Determine the (X, Y) coordinate at the center of the cell enclosing the given text.  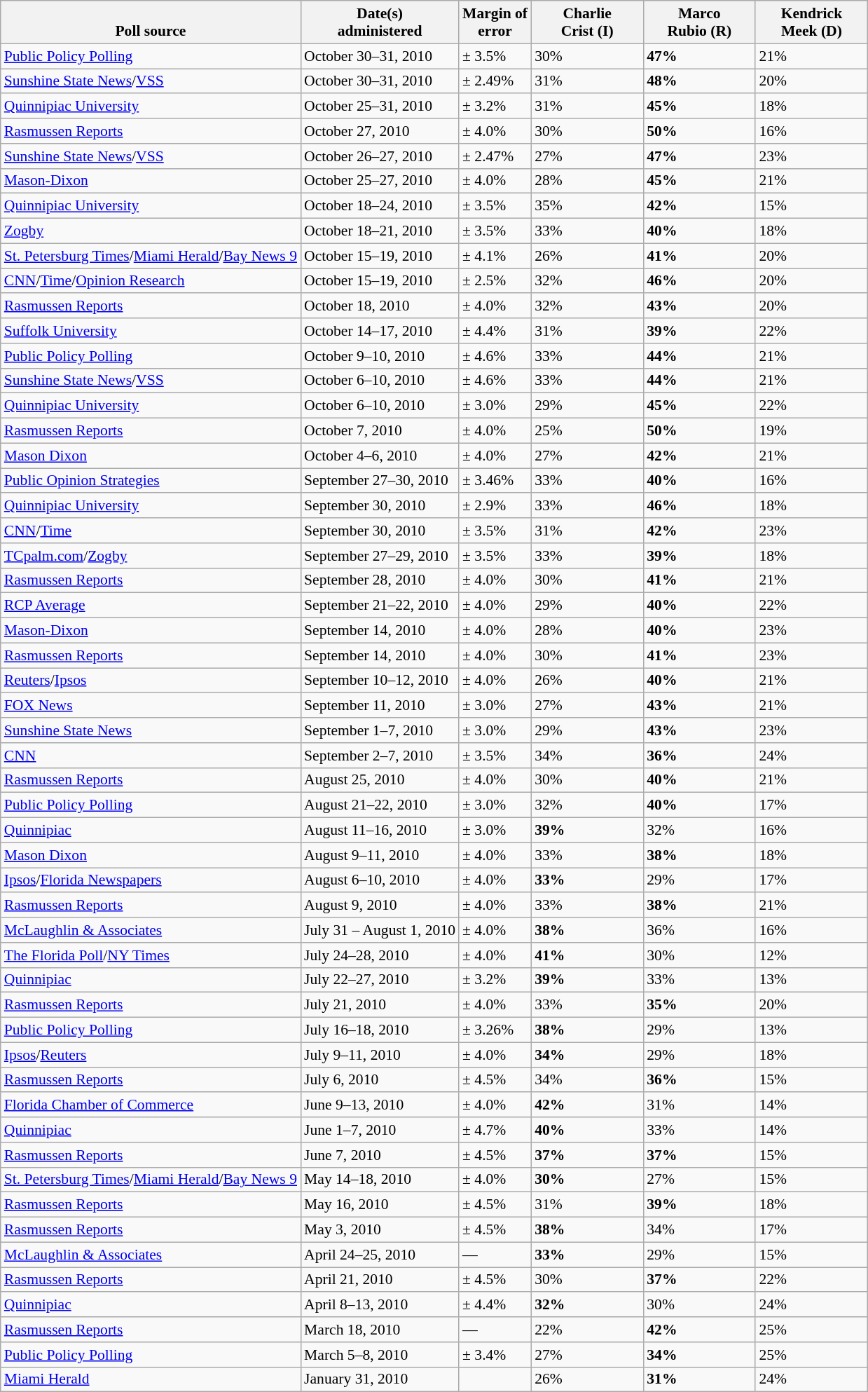
CharlieCrist (I) (587, 22)
± 2.5% (495, 281)
October 4–6, 2010 (380, 456)
Ipsos/Florida Newspapers (151, 880)
March 5–8, 2010 (380, 1355)
June 7, 2010 (380, 1155)
August 25, 2010 (380, 780)
MarcoRubio (R) (699, 22)
Margin oferror (495, 22)
September 11, 2010 (380, 706)
September 21–22, 2010 (380, 606)
July 24–28, 2010 (380, 955)
April 21, 2010 (380, 1280)
Miami Herald (151, 1379)
September 10–12, 2010 (380, 681)
FOX News (151, 706)
April 24–25, 2010 (380, 1255)
October 25–31, 2010 (380, 107)
January 31, 2010 (380, 1379)
August 9, 2010 (380, 906)
August 6–10, 2010 (380, 880)
October 27, 2010 (380, 131)
± 3.26% (495, 1030)
August 11–16, 2010 (380, 831)
April 8–13, 2010 (380, 1305)
Florida Chamber of Commerce (151, 1105)
The Florida Poll/NY Times (151, 955)
September 27–30, 2010 (380, 481)
October 7, 2010 (380, 431)
October 18–24, 2010 (380, 206)
± 4.1% (495, 256)
October 14–17, 2010 (380, 331)
September 1–7, 2010 (380, 730)
19% (811, 431)
July 16–18, 2010 (380, 1030)
September 28, 2010 (380, 580)
September 27–29, 2010 (380, 556)
March 18, 2010 (380, 1330)
October 18, 2010 (380, 306)
48% (699, 81)
± 3.46% (495, 481)
Suffolk University (151, 331)
Ipsos/Reuters (151, 1055)
October 26–27, 2010 (380, 156)
July 21, 2010 (380, 1005)
CNN (151, 756)
June 1–7, 2010 (380, 1130)
KendrickMeek (D) (811, 22)
August 9–11, 2010 (380, 855)
August 21–22, 2010 (380, 805)
Zogby (151, 231)
CNN/Time (151, 531)
± 2.49% (495, 81)
May 3, 2010 (380, 1230)
CNN/Time/Opinion Research (151, 281)
June 9–13, 2010 (380, 1105)
± 4.7% (495, 1130)
Reuters/Ipsos (151, 681)
± 2.9% (495, 506)
May 14–18, 2010 (380, 1180)
± 3.4% (495, 1355)
Poll source (151, 22)
May 16, 2010 (380, 1205)
Date(s)administered (380, 22)
July 6, 2010 (380, 1080)
October 18–21, 2010 (380, 231)
Public Opinion Strategies (151, 481)
October 25–27, 2010 (380, 181)
12% (811, 955)
July 22–27, 2010 (380, 980)
± 2.47% (495, 156)
TCpalm.com/Zogby (151, 556)
July 9–11, 2010 (380, 1055)
RCP Average (151, 606)
Sunshine State News (151, 730)
October 9–10, 2010 (380, 356)
September 2–7, 2010 (380, 756)
July 31 – August 1, 2010 (380, 930)
